Extract the [x, y] coordinate from the center of the cell holding the provided text.  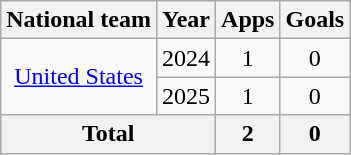
2 [248, 134]
Apps [248, 20]
National team [79, 20]
Year [186, 20]
2025 [186, 96]
2024 [186, 58]
United States [79, 77]
Goals [315, 20]
Total [108, 134]
